Find where the given text appears and provide that cell's center as [X, Y] coordinate. 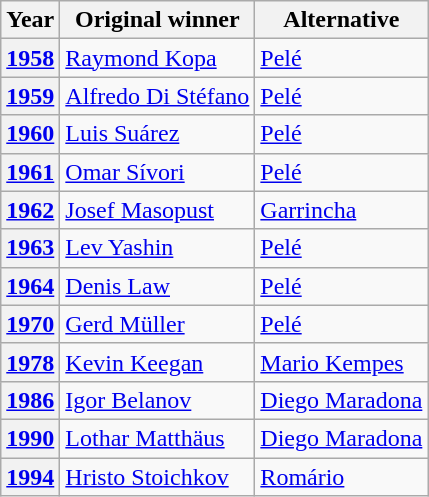
1959 [30, 96]
Lev Yashin [158, 248]
Romário [342, 477]
1960 [30, 134]
Year [30, 20]
Garrincha [342, 210]
1990 [30, 438]
Mario Kempes [342, 362]
Hristo Stoichkov [158, 477]
Omar Sívori [158, 172]
1994 [30, 477]
1986 [30, 400]
1958 [30, 58]
Alfredo Di Stéfano [158, 96]
Denis Law [158, 286]
Original winner [158, 20]
Alternative [342, 20]
1970 [30, 324]
Raymond Kopa [158, 58]
1978 [30, 362]
Kevin Keegan [158, 362]
1961 [30, 172]
1964 [30, 286]
Igor Belanov [158, 400]
1962 [30, 210]
Luis Suárez [158, 134]
Lothar Matthäus [158, 438]
Josef Masopust [158, 210]
1963 [30, 248]
Gerd Müller [158, 324]
